Locate the cell with the specified text and output its [x, y] center coordinate. 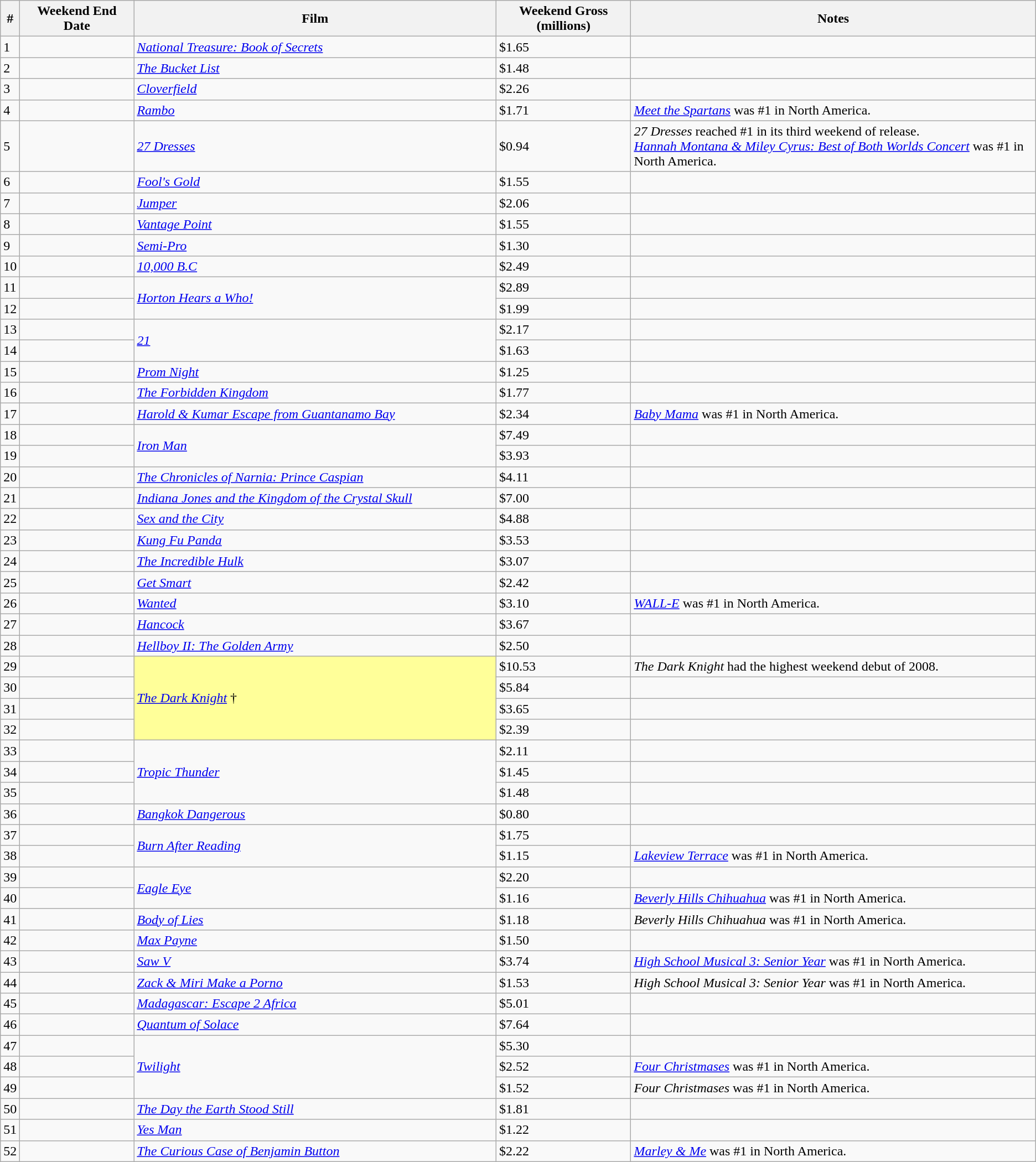
$2.39 [563, 730]
Jumper [315, 203]
$4.88 [563, 519]
7 [10, 203]
10,000 B.C [315, 266]
$2.20 [563, 877]
$2.17 [563, 330]
$1.53 [563, 982]
$0.94 [563, 146]
The Day the Earth Stood Still [315, 1109]
The Bucket List [315, 68]
Zack & Miri Make a Porno [315, 982]
10 [10, 266]
$0.80 [563, 814]
Bangkok Dangerous [315, 814]
$2.11 [563, 751]
Lakeview Terrace was #1 in North America. [833, 856]
$2.34 [563, 414]
The Incredible Hulk [315, 561]
The Dark Knight † [315, 698]
37 [10, 835]
$1.63 [563, 351]
28 [10, 646]
$1.77 [563, 393]
11 [10, 287]
Iron Man [315, 445]
Prom Night [315, 372]
$2.26 [563, 89]
27 Dresses [315, 146]
$2.52 [563, 1067]
$1.52 [563, 1088]
Tropic Thunder [315, 772]
$1.30 [563, 245]
$3.67 [563, 624]
Eagle Eye [315, 888]
Rambo [315, 110]
Madagascar: Escape 2 Africa [315, 1004]
Cloverfield [315, 89]
$1.25 [563, 372]
3 [10, 89]
43 [10, 961]
$3.53 [563, 540]
$1.15 [563, 856]
Film [315, 19]
$7.49 [563, 435]
20 [10, 477]
$7.64 [563, 1025]
$5.84 [563, 688]
$1.65 [563, 47]
15 [10, 372]
34 [10, 772]
22 [10, 519]
30 [10, 688]
$2.49 [563, 266]
Weekend Gross (millions) [563, 19]
38 [10, 856]
Weekend End Date [77, 19]
48 [10, 1067]
Notes [833, 19]
5 [10, 146]
1 [10, 47]
Indiana Jones and the Kingdom of the Crystal Skull [315, 498]
47 [10, 1046]
$10.53 [563, 667]
39 [10, 877]
41 [10, 919]
9 [10, 245]
$4.11 [563, 477]
Kung Fu Panda [315, 540]
$5.30 [563, 1046]
49 [10, 1088]
$3.93 [563, 456]
14 [10, 351]
Yes Man [315, 1130]
36 [10, 814]
Baby Mama was #1 in North America. [833, 414]
2 [10, 68]
$1.75 [563, 835]
$3.07 [563, 561]
# [10, 19]
Quantum of Solace [315, 1025]
WALL-E was #1 in North America. [833, 603]
Twilight [315, 1067]
Horton Hears a Who! [315, 298]
50 [10, 1109]
51 [10, 1130]
Meet the Spartans was #1 in North America. [833, 110]
24 [10, 561]
$1.81 [563, 1109]
35 [10, 793]
$2.50 [563, 646]
$2.06 [563, 203]
$1.16 [563, 898]
$1.99 [563, 308]
31 [10, 709]
The Curious Case of Benjamin Button [315, 1151]
Harold & Kumar Escape from Guantanamo Bay [315, 414]
$2.22 [563, 1151]
$1.45 [563, 772]
The Chronicles of Narnia: Prince Caspian [315, 477]
$1.71 [563, 110]
Vantage Point [315, 224]
52 [10, 1151]
$3.10 [563, 603]
$1.50 [563, 940]
$2.42 [563, 582]
44 [10, 982]
The Dark Knight had the highest weekend debut of 2008. [833, 667]
32 [10, 730]
Hellboy II: The Golden Army [315, 646]
Sex and the City [315, 519]
25 [10, 582]
16 [10, 393]
Semi-Pro [315, 245]
8 [10, 224]
$1.22 [563, 1130]
Wanted [315, 603]
46 [10, 1025]
12 [10, 308]
The Forbidden Kingdom [315, 393]
23 [10, 540]
45 [10, 1004]
$3.74 [563, 961]
Hancock [315, 624]
29 [10, 667]
Fool's Gold [315, 182]
Saw V [315, 961]
4 [10, 110]
13 [10, 330]
Get Smart [315, 582]
$1.18 [563, 919]
$5.01 [563, 1004]
Max Payne [315, 940]
27 Dresses reached #1 in its third weekend of release.Hannah Montana & Miley Cyrus: Best of Both Worlds Concert was #1 in North America. [833, 146]
42 [10, 940]
40 [10, 898]
Body of Lies [315, 919]
6 [10, 182]
26 [10, 603]
17 [10, 414]
Burn After Reading [315, 845]
National Treasure: Book of Secrets [315, 47]
27 [10, 624]
19 [10, 456]
33 [10, 751]
Marley & Me was #1 in North America. [833, 1151]
$7.00 [563, 498]
$3.65 [563, 709]
$2.89 [563, 287]
18 [10, 435]
